Search for the cell housing the specified text and yield its [X, Y] center coordinate. 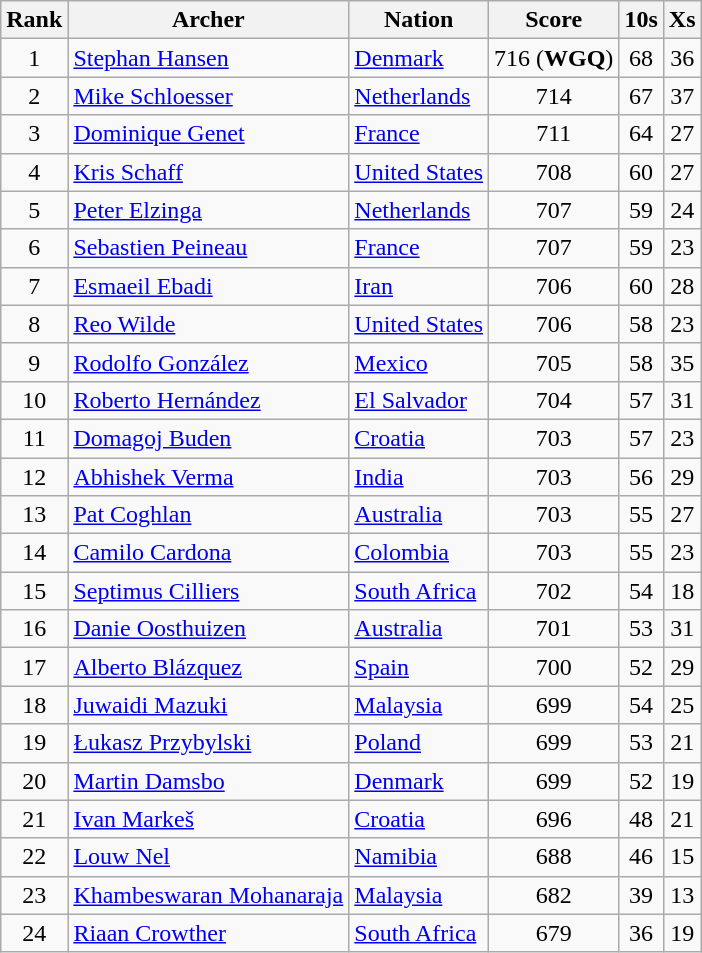
67 [641, 96]
12 [34, 477]
711 [554, 134]
Iran [419, 286]
20 [34, 781]
Mexico [419, 362]
Domagoj Buden [208, 438]
Septimus Cilliers [208, 591]
702 [554, 591]
679 [554, 933]
Pat Coghlan [208, 515]
705 [554, 362]
2 [34, 96]
6 [34, 248]
701 [554, 629]
708 [554, 172]
El Salvador [419, 400]
Khambeswaran Mohanaraja [208, 895]
Nation [419, 20]
Reo Wilde [208, 324]
716 (WGQ) [554, 58]
Louw Nel [208, 857]
Score [554, 20]
17 [34, 667]
56 [641, 477]
704 [554, 400]
Roberto Hernández [208, 400]
68 [641, 58]
Esmaeil Ebadi [208, 286]
4 [34, 172]
Mike Schloesser [208, 96]
28 [682, 286]
46 [641, 857]
India [419, 477]
Archer [208, 20]
696 [554, 819]
Rank [34, 20]
3 [34, 134]
Martin Damsbo [208, 781]
Łukasz Przybylski [208, 743]
Peter Elzinga [208, 210]
9 [34, 362]
Kris Schaff [208, 172]
35 [682, 362]
Spain [419, 667]
48 [641, 819]
Colombia [419, 553]
Ivan Markeš [208, 819]
Abhishek Verma [208, 477]
Camilo Cardona [208, 553]
Dominique Genet [208, 134]
25 [682, 705]
Stephan Hansen [208, 58]
688 [554, 857]
Rodolfo González [208, 362]
10 [34, 400]
682 [554, 895]
Riaan Crowther [208, 933]
Poland [419, 743]
714 [554, 96]
5 [34, 210]
16 [34, 629]
Alberto Blázquez [208, 667]
Xs [682, 20]
8 [34, 324]
1 [34, 58]
Juwaidi Mazuki [208, 705]
700 [554, 667]
22 [34, 857]
10s [641, 20]
Namibia [419, 857]
64 [641, 134]
14 [34, 553]
7 [34, 286]
Danie Oosthuizen [208, 629]
11 [34, 438]
37 [682, 96]
39 [641, 895]
Sebastien Peineau [208, 248]
